Return [x, y] of the center of cell containing provided text 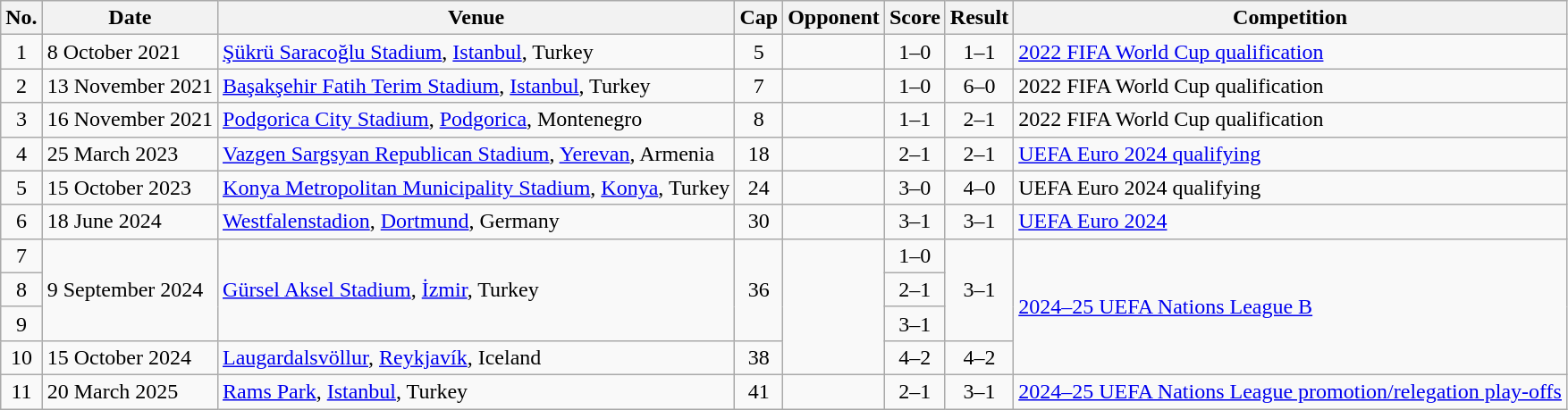
Score [915, 18]
9 [21, 323]
Competition [1291, 18]
10 [21, 357]
15 October 2024 [130, 357]
15 October 2023 [130, 188]
9 September 2024 [130, 289]
20 March 2025 [130, 391]
Podgorica City Stadium, Podgorica, Montenegro [476, 120]
13 November 2021 [130, 86]
3–0 [915, 188]
2 [21, 86]
24 [759, 188]
16 November 2021 [130, 120]
Vazgen Sargsyan Republican Stadium, Yerevan, Armenia [476, 154]
Venue [476, 18]
8 October 2021 [130, 52]
Şükrü Saracoğlu Stadium, Istanbul, Turkey [476, 52]
36 [759, 289]
Date [130, 18]
No. [21, 18]
18 [759, 154]
Gürsel Aksel Stadium, İzmir, Turkey [476, 289]
3 [21, 120]
Konya Metropolitan Municipality Stadium, Konya, Turkey [476, 188]
4 [21, 154]
2024–25 UEFA Nations League B [1291, 306]
Opponent [834, 18]
Result [979, 18]
Başakşehir Fatih Terim Stadium, Istanbul, Turkey [476, 86]
2024–25 UEFA Nations League promotion/relegation play-offs [1291, 391]
6–0 [979, 86]
25 March 2023 [130, 154]
Rams Park, Istanbul, Turkey [476, 391]
Cap [759, 18]
Westfalenstadion, Dortmund, Germany [476, 222]
41 [759, 391]
6 [21, 222]
11 [21, 391]
4–0 [979, 188]
18 June 2024 [130, 222]
UEFA Euro 2024 [1291, 222]
38 [759, 357]
Laugardalsvöllur, Reykjavík, Iceland [476, 357]
30 [759, 222]
1 [21, 52]
